Provide the (X, Y) coordinate of the cell's center where the given text is located.  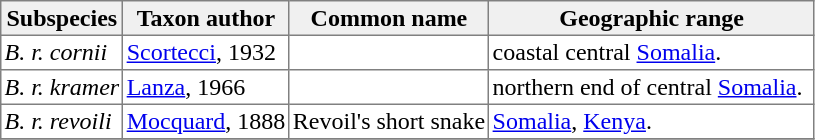
Mocquard, 1888 (206, 121)
Revoil's short snake (389, 121)
Common name (389, 18)
Taxon author (206, 18)
Scortecci, 1932 (206, 52)
B. r. kramer (62, 87)
Lanza, 1966 (206, 87)
Somalia, Kenya. (652, 121)
Subspecies (62, 18)
B. r. revoili (62, 121)
Geographic range (652, 18)
northern end of central Somalia. (652, 87)
B. r. cornii (62, 52)
coastal central Somalia. (652, 52)
